Scan for the cell matching the given text and deliver its (X, Y) coordinate at center. 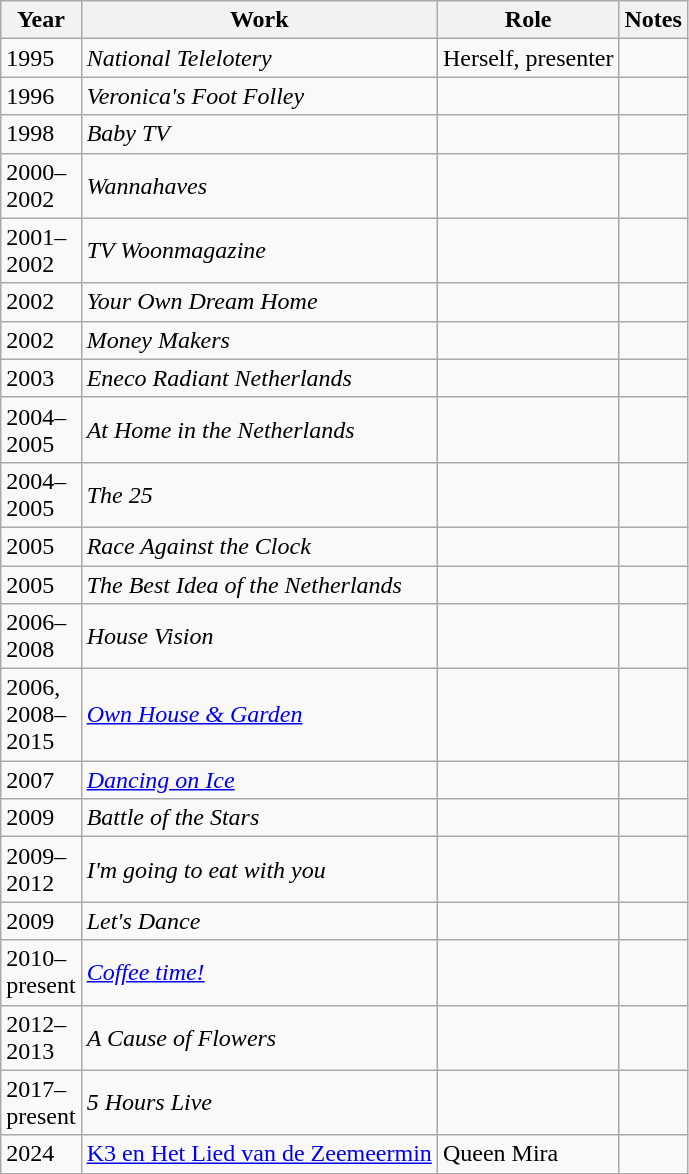
The 25 (259, 494)
Money Makers (259, 340)
1998 (41, 134)
House Vision (259, 636)
K3 en Het Lied van de Zeemeermin (259, 1154)
Race Against the Clock (259, 546)
Year (41, 20)
TV Woonmagazine (259, 250)
1995 (41, 58)
2017–present (41, 1102)
Notes (653, 20)
2009–2012 (41, 870)
5 Hours Live (259, 1102)
At Home in the Netherlands (259, 430)
Herself, presenter (528, 58)
2010–present (41, 972)
Eneco Radiant Netherlands (259, 378)
2012–2013 (41, 1038)
Your Own Dream Home (259, 302)
I'm going to eat with you (259, 870)
1996 (41, 96)
Work (259, 20)
2000–2002 (41, 186)
Battle of the Stars (259, 818)
Veronica's Foot Folley (259, 96)
2007 (41, 780)
A Cause of Flowers (259, 1038)
Dancing on Ice (259, 780)
Role (528, 20)
2001–2002 (41, 250)
Let's Dance (259, 921)
Queen Mira (528, 1154)
2024 (41, 1154)
Coffee time! (259, 972)
The Best Idea of the Netherlands (259, 585)
2003 (41, 378)
2006,2008–2015 (41, 715)
National Telelotery (259, 58)
Wannahaves (259, 186)
Own House & Garden (259, 715)
2006–2008 (41, 636)
Baby TV (259, 134)
